From the cell containing the given text, extract its center point as (X, Y) coordinate. 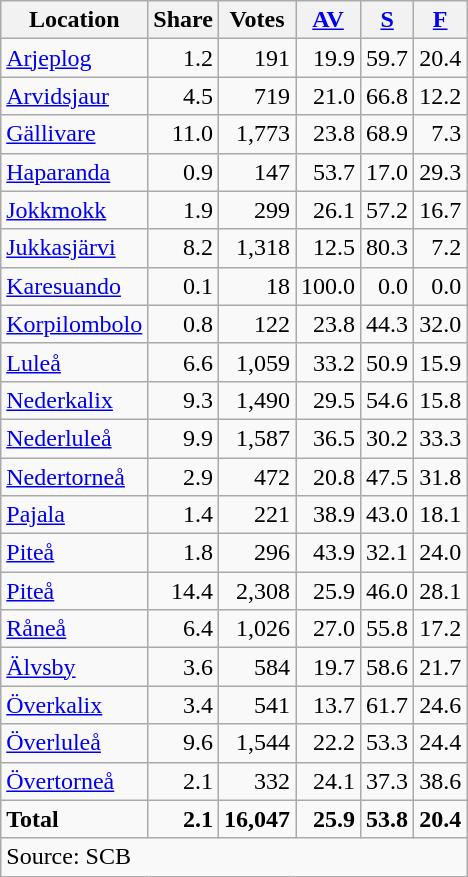
32.1 (388, 553)
38.9 (328, 515)
12.5 (328, 248)
43.9 (328, 553)
584 (256, 667)
38.6 (440, 781)
1.2 (184, 58)
Överkalix (74, 705)
29.5 (328, 400)
9.6 (184, 743)
Nederkalix (74, 400)
57.2 (388, 210)
1,318 (256, 248)
S (388, 20)
7.2 (440, 248)
472 (256, 477)
17.2 (440, 629)
Älvsby (74, 667)
24.4 (440, 743)
0.8 (184, 324)
Total (74, 819)
1,587 (256, 438)
6.6 (184, 362)
16.7 (440, 210)
12.2 (440, 96)
21.7 (440, 667)
24.0 (440, 553)
50.9 (388, 362)
66.8 (388, 96)
36.5 (328, 438)
58.6 (388, 667)
1.9 (184, 210)
44.3 (388, 324)
21.0 (328, 96)
53.3 (388, 743)
32.0 (440, 324)
191 (256, 58)
Gällivare (74, 134)
6.4 (184, 629)
Votes (256, 20)
54.6 (388, 400)
299 (256, 210)
122 (256, 324)
Övertorneå (74, 781)
2,308 (256, 591)
53.7 (328, 172)
Haparanda (74, 172)
9.3 (184, 400)
46.0 (388, 591)
43.0 (388, 515)
1,773 (256, 134)
1.8 (184, 553)
19.9 (328, 58)
AV (328, 20)
80.3 (388, 248)
100.0 (328, 286)
7.3 (440, 134)
16,047 (256, 819)
3.4 (184, 705)
1,059 (256, 362)
8.2 (184, 248)
Pajala (74, 515)
53.8 (388, 819)
20.8 (328, 477)
30.2 (388, 438)
0.1 (184, 286)
31.8 (440, 477)
1,026 (256, 629)
19.7 (328, 667)
68.9 (388, 134)
Luleå (74, 362)
541 (256, 705)
Nedertorneå (74, 477)
47.5 (388, 477)
0.9 (184, 172)
27.0 (328, 629)
33.2 (328, 362)
221 (256, 515)
18.1 (440, 515)
1.4 (184, 515)
3.6 (184, 667)
Nederluleå (74, 438)
61.7 (388, 705)
F (440, 20)
147 (256, 172)
13.7 (328, 705)
296 (256, 553)
28.1 (440, 591)
Råneå (74, 629)
Jokkmokk (74, 210)
Karesuando (74, 286)
Överluleå (74, 743)
332 (256, 781)
37.3 (388, 781)
15.9 (440, 362)
22.2 (328, 743)
Location (74, 20)
18 (256, 286)
9.9 (184, 438)
15.8 (440, 400)
719 (256, 96)
Arvidsjaur (74, 96)
Arjeplog (74, 58)
Share (184, 20)
11.0 (184, 134)
1,544 (256, 743)
33.3 (440, 438)
59.7 (388, 58)
4.5 (184, 96)
55.8 (388, 629)
2.9 (184, 477)
Korpilombolo (74, 324)
1,490 (256, 400)
Source: SCB (234, 857)
Jukkasjärvi (74, 248)
14.4 (184, 591)
24.1 (328, 781)
24.6 (440, 705)
17.0 (388, 172)
26.1 (328, 210)
29.3 (440, 172)
